Detect which cell encompasses the target text, then output its (x, y) center coordinate. 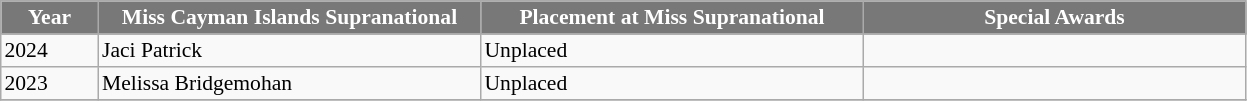
Year (50, 18)
2023 (50, 84)
Jaci Patrick (289, 50)
2024 (50, 50)
Special Awards (1054, 18)
Placement at Miss Supranational (672, 18)
Melissa Bridgemohan (289, 84)
Miss Cayman Islands Supranational (289, 18)
